Capture the cell that displays the provided text and extract its (x, y) central coordinate. 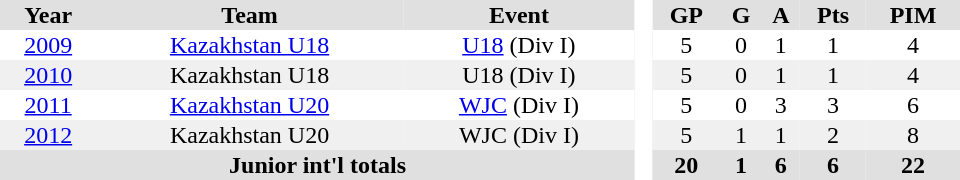
2009 (48, 45)
8 (913, 135)
G (742, 15)
Year (48, 15)
2011 (48, 105)
20 (686, 165)
PIM (913, 15)
2012 (48, 135)
Team (249, 15)
22 (913, 165)
2010 (48, 75)
Junior int'l totals (318, 165)
A (781, 15)
GP (686, 15)
2 (833, 135)
Event (519, 15)
Pts (833, 15)
